Scan for the cell matching the given text and deliver its [x, y] coordinate at center. 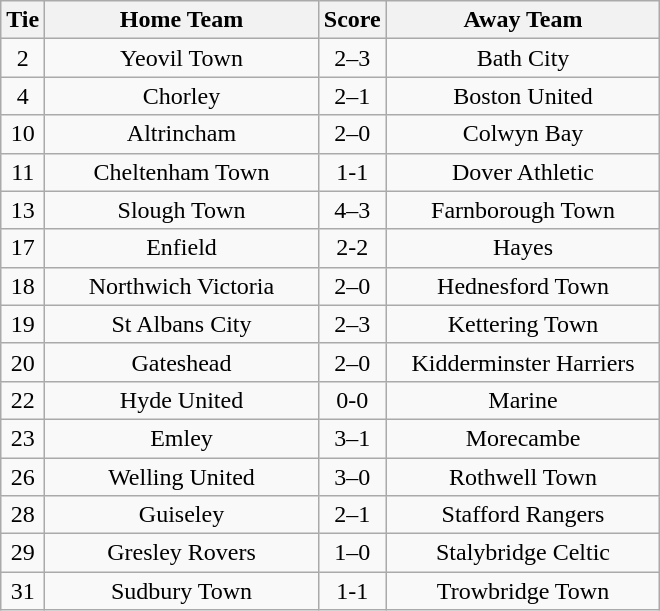
29 [23, 553]
26 [23, 477]
Boston United [523, 96]
19 [23, 324]
Slough Town [182, 210]
1–0 [352, 553]
Chorley [182, 96]
Tie [23, 20]
Hayes [523, 248]
18 [23, 286]
St Albans City [182, 324]
13 [23, 210]
Stafford Rangers [523, 515]
Bath City [523, 58]
Northwich Victoria [182, 286]
Cheltenham Town [182, 172]
Kidderminster Harriers [523, 362]
Gateshead [182, 362]
31 [23, 591]
23 [23, 438]
Hednesford Town [523, 286]
Score [352, 20]
3–0 [352, 477]
Dover Athletic [523, 172]
Stalybridge Celtic [523, 553]
2-2 [352, 248]
4 [23, 96]
Trowbridge Town [523, 591]
0-0 [352, 400]
Gresley Rovers [182, 553]
3–1 [352, 438]
Colwyn Bay [523, 134]
Guiseley [182, 515]
Away Team [523, 20]
2 [23, 58]
4–3 [352, 210]
Marine [523, 400]
22 [23, 400]
Enfield [182, 248]
Emley [182, 438]
Home Team [182, 20]
17 [23, 248]
Kettering Town [523, 324]
Morecambe [523, 438]
Welling United [182, 477]
20 [23, 362]
Rothwell Town [523, 477]
Sudbury Town [182, 591]
Hyde United [182, 400]
Altrincham [182, 134]
11 [23, 172]
28 [23, 515]
10 [23, 134]
Farnborough Town [523, 210]
Yeovil Town [182, 58]
